Locate the cell with the specified text and output its [X, Y] center coordinate. 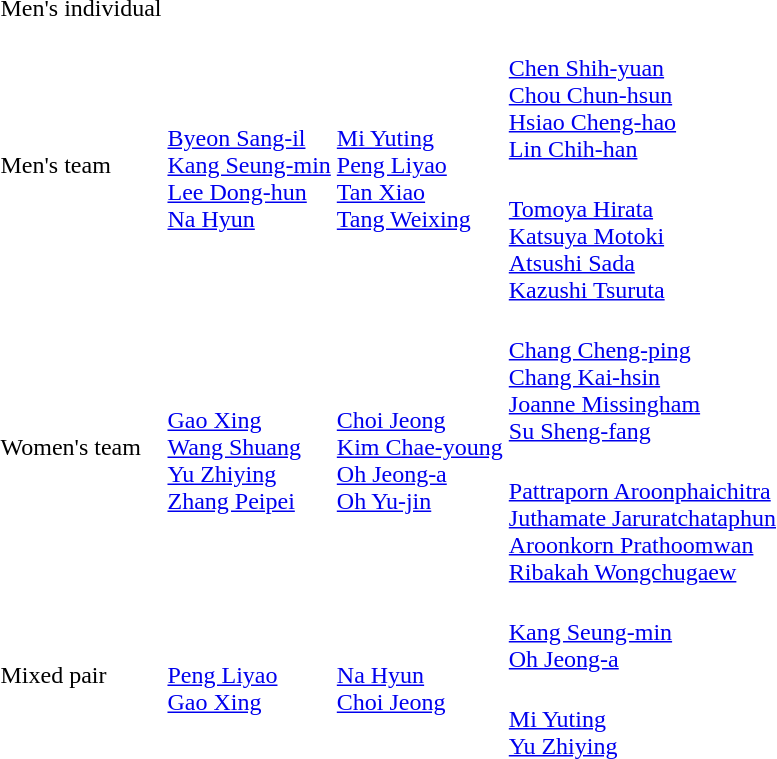
Gao XingWang ShuangYu ZhiyingZhang Peipei [249, 448]
Chen Shih-yuanChou Chun-hsunHsiao Cheng-haoLin Chih-han [642, 95]
Kang Seung-minOh Jeong-a [642, 632]
Byeon Sang-ilKang Seung-minLee Dong-hunNa Hyun [249, 166]
Choi JeongKim Chae-youngOh Jeong-aOh Yu-jin [420, 448]
Tomoya HirataKatsuya MotokiAtsushi SadaKazushi Tsuruta [642, 236]
Mi YutingPeng LiyaoTan XiaoTang Weixing [420, 166]
Pattraporn AroonphaichitraJuthamate JaruratchataphunAroonkorn PrathoomwanRibakah Wongchugaew [642, 518]
Chang Cheng-pingChang Kai-hsinJoanne MissinghamSu Sheng-fang [642, 377]
